Pinpoint the cell where the given text exists, returning its [X, Y] midpoint coordinate. 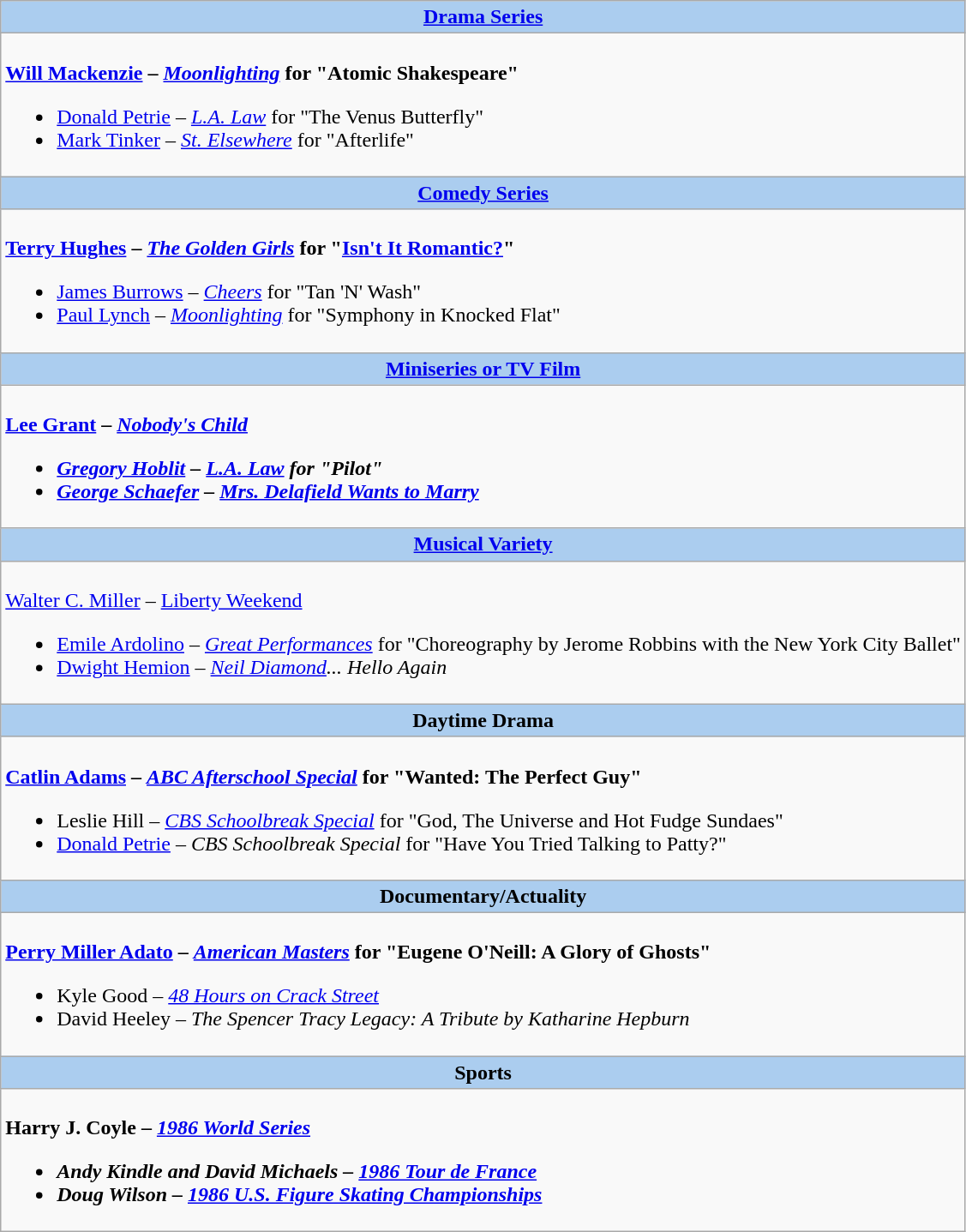
Will Mackenzie – Moonlighting for "Atomic Shakespeare"Donald Petrie – L.A. Law for "The Venus Butterfly"Mark Tinker – St. Elsewhere for "Afterlife" [483, 105]
Musical Variety [483, 544]
Harry J. Coyle – 1986 World SeriesAndy Kindle and David Michaels – 1986 Tour de FranceDoug Wilson – 1986 U.S. Figure Skating Championships [483, 1161]
Sports [483, 1073]
Comedy Series [483, 193]
Daytime Drama [483, 720]
Miniseries or TV Film [483, 369]
Documentary/Actuality [483, 896]
Drama Series [483, 17]
Lee Grant – Nobody's ChildGregory Hoblit – L.A. Law for "Pilot"George Schaefer – Mrs. Delafield Wants to Marry [483, 456]
